From the cell containing the given text, extract its center point as [x, y] coordinate. 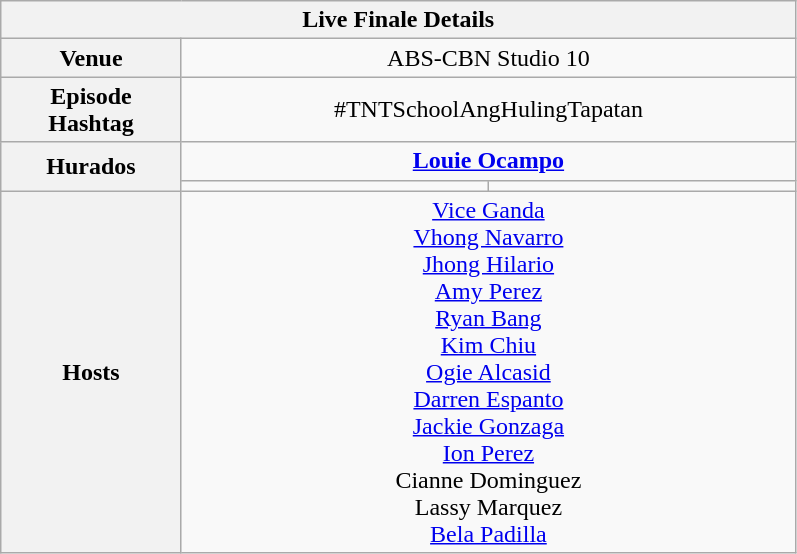
Louie Ocampo [488, 161]
Venue [92, 58]
Live Finale Details [398, 20]
ABS-CBN Studio 10 [488, 58]
Episode Hashtag [92, 110]
Hurados [92, 166]
#TNTSchoolAngHulingTapatan [488, 110]
Hosts [92, 372]
